Locate the cell with the specified text and output its (X, Y) center coordinate. 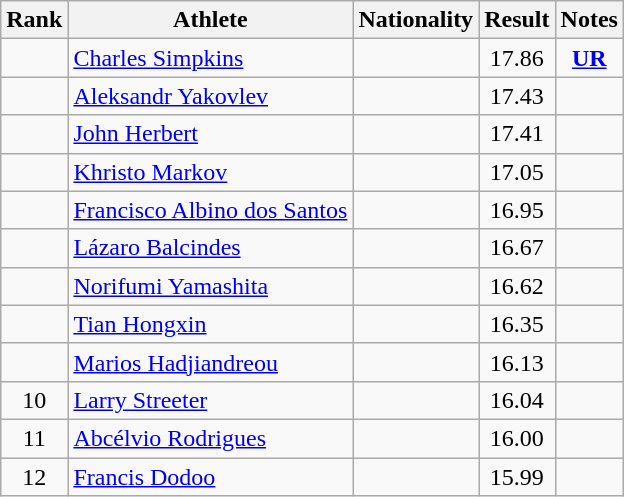
Rank (34, 20)
Norifumi Yamashita (210, 286)
16.00 (517, 438)
Marios Hadjiandreou (210, 362)
John Herbert (210, 134)
Result (517, 20)
Francis Dodoo (210, 477)
17.86 (517, 58)
Charles Simpkins (210, 58)
11 (34, 438)
12 (34, 477)
16.35 (517, 324)
16.95 (517, 210)
17.05 (517, 172)
Lázaro Balcindes (210, 248)
UR (589, 58)
16.67 (517, 248)
Notes (589, 20)
16.04 (517, 400)
15.99 (517, 477)
16.13 (517, 362)
Francisco Albino dos Santos (210, 210)
10 (34, 400)
17.41 (517, 134)
Aleksandr Yakovlev (210, 96)
Larry Streeter (210, 400)
Abcélvio Rodrigues (210, 438)
Khristo Markov (210, 172)
Nationality (416, 20)
16.62 (517, 286)
Tian Hongxin (210, 324)
Athlete (210, 20)
17.43 (517, 96)
